Pinpoint the cell where the given text exists, returning its (X, Y) midpoint coordinate. 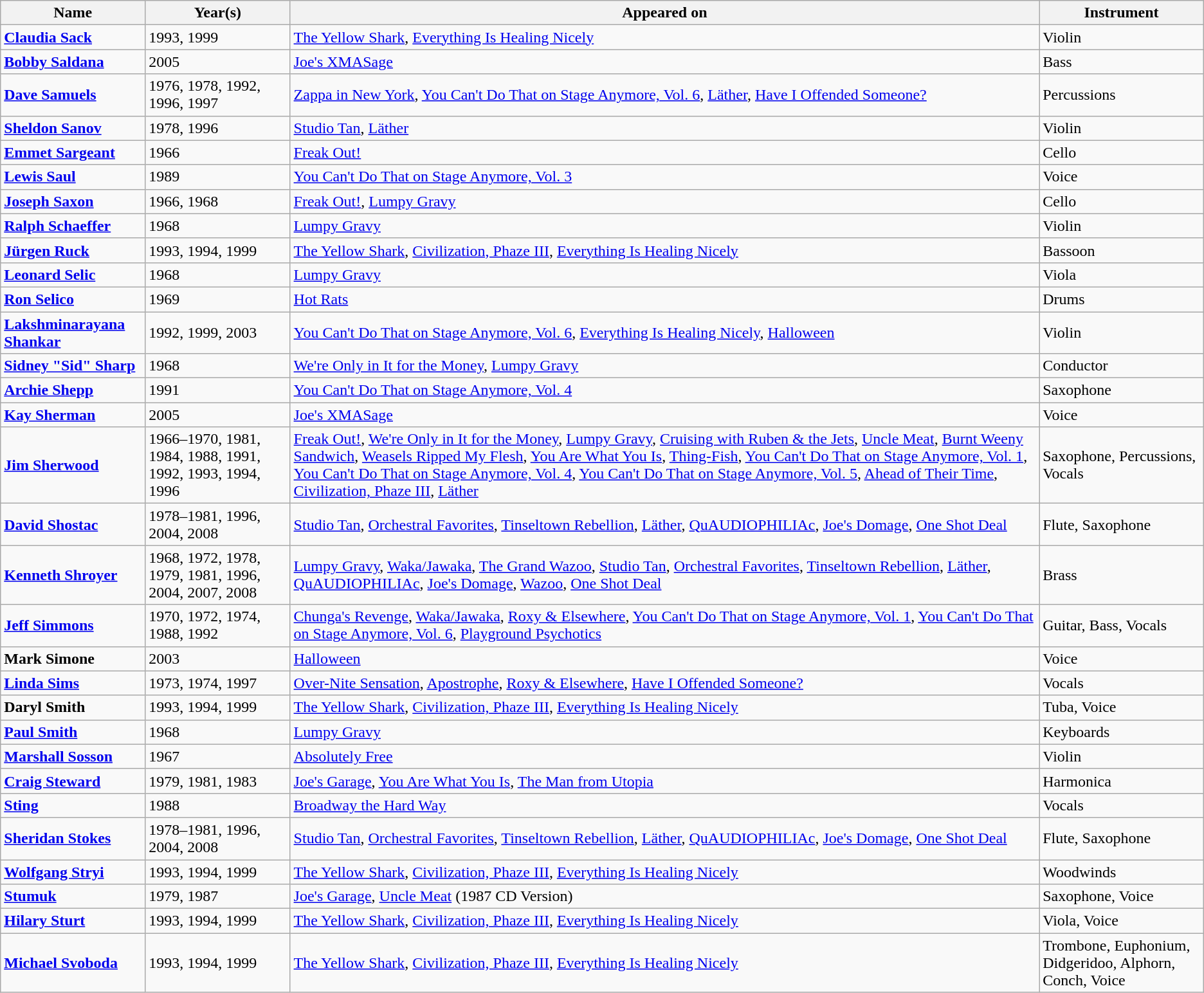
Lewis Saul (73, 177)
Paul Smith (73, 732)
Studio Tan, Läther (665, 128)
Bass (1122, 62)
Conductor (1122, 366)
1966–1970, 1981, 1984, 1988, 1991, 1992, 1993, 1994, 1996 (217, 466)
Tuba, Voice (1122, 707)
1970, 1972, 1974, 1988, 1992 (217, 625)
Saxophone, Voice (1122, 897)
Woodwinds (1122, 871)
Sidney "Sid" Sharp (73, 366)
Stumuk (73, 897)
Bassoon (1122, 250)
1969 (217, 299)
Saxophone, Percussions, Vocals (1122, 466)
Freak Out!, Lumpy Gravy (665, 201)
Bobby Saldana (73, 62)
Appeared on (665, 13)
1988 (217, 805)
1978, 1996 (217, 128)
Harmonica (1122, 781)
Hot Rats (665, 299)
David Shostac (73, 525)
1979, 1981, 1983 (217, 781)
Marshall Sosson (73, 756)
Broadway the Hard Way (665, 805)
Sheldon Sanov (73, 128)
Zappa in New York, You Can't Do That on Stage Anymore, Vol. 6, Läther, Have I Offended Someone? (665, 95)
We're Only in It for the Money, Lumpy Gravy (665, 366)
Kay Sherman (73, 415)
Saxophone (1122, 390)
Jeff Simmons (73, 625)
Daryl Smith (73, 707)
1973, 1974, 1997 (217, 683)
Trombone, Euphonium, Didgeridoo, Alphorn, Conch, Voice (1122, 963)
1991 (217, 390)
1979, 1987 (217, 897)
Ralph Schaeffer (73, 226)
Leonard Selic (73, 275)
Michael Svoboda (73, 963)
Over-Nite Sensation, Apostrophe, Roxy & Elsewhere, Have I Offended Someone? (665, 683)
1966, 1968 (217, 201)
Instrument (1122, 13)
Guitar, Bass, Vocals (1122, 625)
Mark Simone (73, 659)
Linda Sims (73, 683)
The Yellow Shark, Everything Is Healing Nicely (665, 37)
1976, 1978, 1992, 1996, 1997 (217, 95)
Hilary Sturt (73, 921)
Claudia Sack (73, 37)
Year(s) (217, 13)
Sheridan Stokes (73, 839)
Dave Samuels (73, 95)
Jim Sherwood (73, 466)
Keyboards (1122, 732)
You Can't Do That on Stage Anymore, Vol. 6, Everything Is Healing Nicely, Halloween (665, 332)
1968, 1972, 1978, 1979, 1981, 1996, 2004, 2007, 2008 (217, 575)
Viola (1122, 275)
Brass (1122, 575)
Viola, Voice (1122, 921)
1989 (217, 177)
Joe's Garage, Uncle Meat (1987 CD Version) (665, 897)
You Can't Do That on Stage Anymore, Vol. 3 (665, 177)
Halloween (665, 659)
Ron Selico (73, 299)
1966 (217, 152)
Wolfgang Stryi (73, 871)
Percussions (1122, 95)
Jürgen Ruck (73, 250)
Lakshminarayana Shankar (73, 332)
1967 (217, 756)
Joe's Garage, You Are What You Is, The Man from Utopia (665, 781)
Emmet Sargeant (73, 152)
1992, 1999, 2003 (217, 332)
Kenneth Shroyer (73, 575)
Sting (73, 805)
Craig Steward (73, 781)
Freak Out! (665, 152)
You Can't Do That on Stage Anymore, Vol. 4 (665, 390)
Absolutely Free (665, 756)
Archie Shepp (73, 390)
1993, 1999 (217, 37)
Drums (1122, 299)
Joseph Saxon (73, 201)
Name (73, 13)
2003 (217, 659)
